Pinpoint the cell where the given text exists, returning its (x, y) midpoint coordinate. 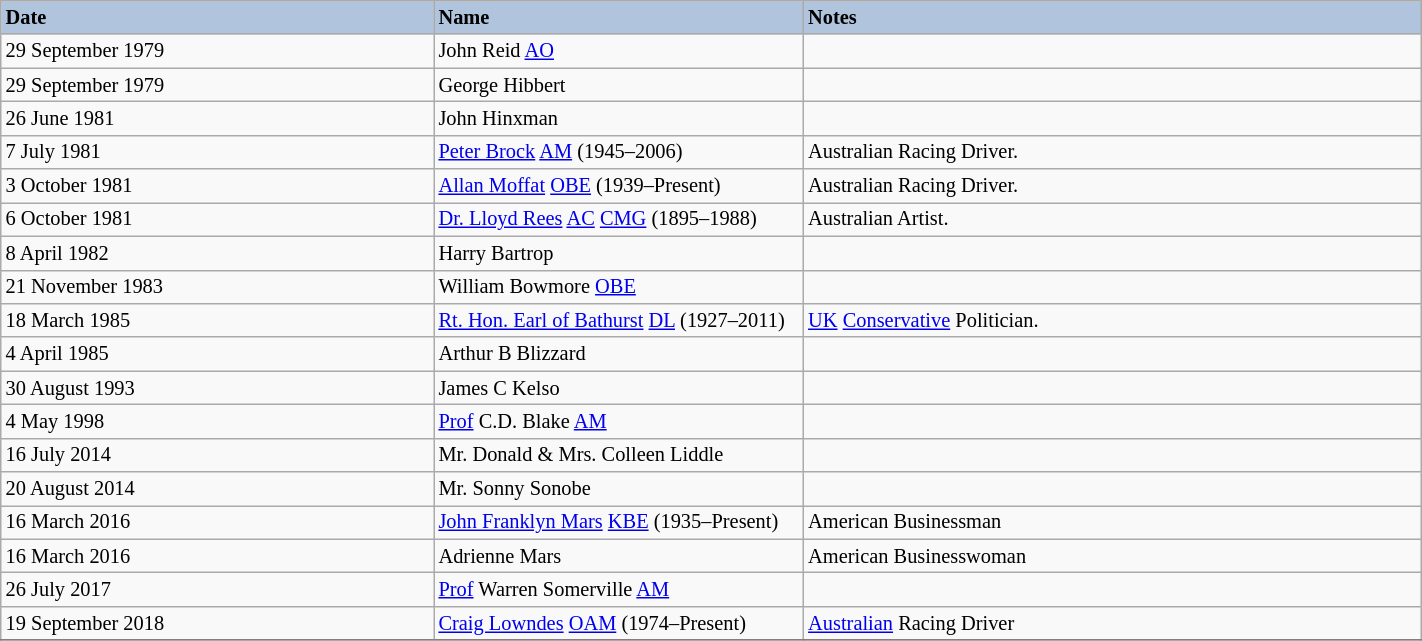
Mr. Donald & Mrs. Colleen Liddle (619, 455)
John Hinxman (619, 118)
Prof C.D. Blake AM (619, 421)
Adrienne Mars (619, 556)
George Hibbert (619, 85)
19 September 2018 (218, 623)
30 August 1993 (218, 388)
Name (619, 17)
8 April 1982 (218, 253)
Allan Moffat OBE (1939–Present) (619, 186)
Craig Lowndes OAM (1974–Present) (619, 623)
Harry Bartrop (619, 253)
Rt. Hon. Earl of Bathurst DL (1927–2011) (619, 320)
26 July 2017 (218, 589)
William Bowmore OBE (619, 287)
3 October 1981 (218, 186)
Mr. Sonny Sonobe (619, 489)
21 November 1983 (218, 287)
16 July 2014 (218, 455)
4 April 1985 (218, 354)
Prof Warren Somerville AM (619, 589)
Date (218, 17)
7 July 1981 (218, 152)
4 May 1998 (218, 421)
Notes (1112, 17)
James C Kelso (619, 388)
Dr. Lloyd Rees AC CMG (1895–1988) (619, 219)
Peter Brock AM (1945–2006) (619, 152)
18 March 1985 (218, 320)
6 October 1981 (218, 219)
John Reid AO (619, 51)
26 June 1981 (218, 118)
John Franklyn Mars KBE (1935–Present) (619, 522)
Arthur B Blizzard (619, 354)
Australian Racing Driver (1112, 623)
American Businesswoman (1112, 556)
Australian Artist. (1112, 219)
American Businessman (1112, 522)
UK Conservative Politician. (1112, 320)
20 August 2014 (218, 489)
